Determine the (X, Y) coordinate at the center of the cell enclosing the given text.  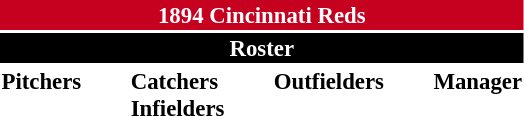
Roster (262, 48)
1894 Cincinnati Reds (262, 15)
